Find where the given text appears and provide that cell's center as [X, Y] coordinate. 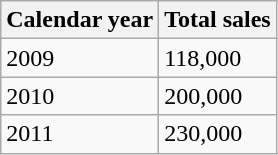
2011 [80, 134]
Total sales [218, 20]
Calendar year [80, 20]
200,000 [218, 96]
118,000 [218, 58]
230,000 [218, 134]
2010 [80, 96]
2009 [80, 58]
